From the cell containing the given text, extract its center point as (X, Y) coordinate. 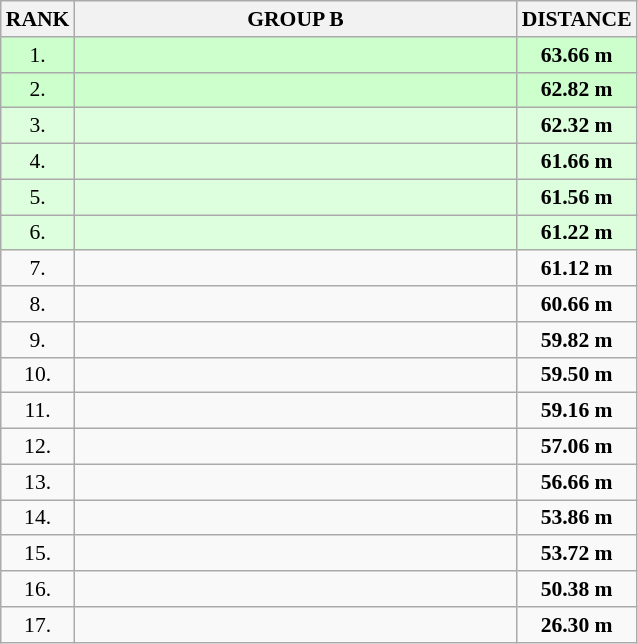
56.66 m (577, 482)
11. (38, 411)
59.50 m (577, 375)
62.32 m (577, 126)
50.38 m (577, 589)
12. (38, 447)
DISTANCE (577, 19)
5. (38, 197)
16. (38, 589)
8. (38, 304)
4. (38, 162)
59.82 m (577, 340)
61.12 m (577, 269)
63.66 m (577, 55)
53.86 m (577, 518)
15. (38, 554)
59.16 m (577, 411)
61.22 m (577, 233)
1. (38, 55)
2. (38, 90)
7. (38, 269)
14. (38, 518)
6. (38, 233)
62.82 m (577, 90)
RANK (38, 19)
3. (38, 126)
13. (38, 482)
GROUP B (295, 19)
61.56 m (577, 197)
60.66 m (577, 304)
61.66 m (577, 162)
26.30 m (577, 625)
57.06 m (577, 447)
17. (38, 625)
53.72 m (577, 554)
10. (38, 375)
9. (38, 340)
